Output the [x, y] coordinate of the center of the cell containing the given text.  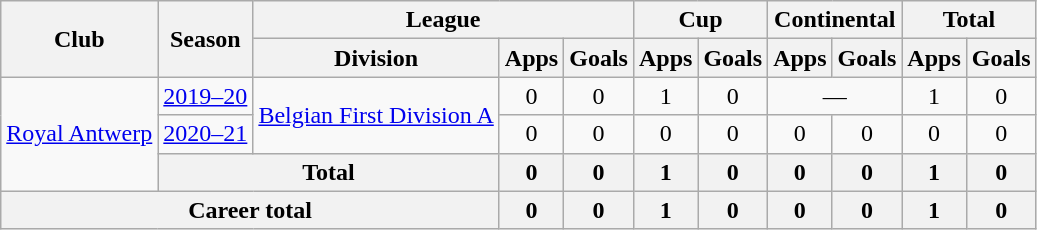
2020–21 [206, 134]
Division [376, 58]
2019–20 [206, 96]
Cup [700, 20]
Season [206, 39]
Royal Antwerp [80, 134]
— [835, 96]
Continental [835, 20]
Club [80, 39]
League [444, 20]
Career total [250, 210]
Belgian First Division A [376, 115]
